Scan for the cell matching the given text and deliver its [X, Y] coordinate at center. 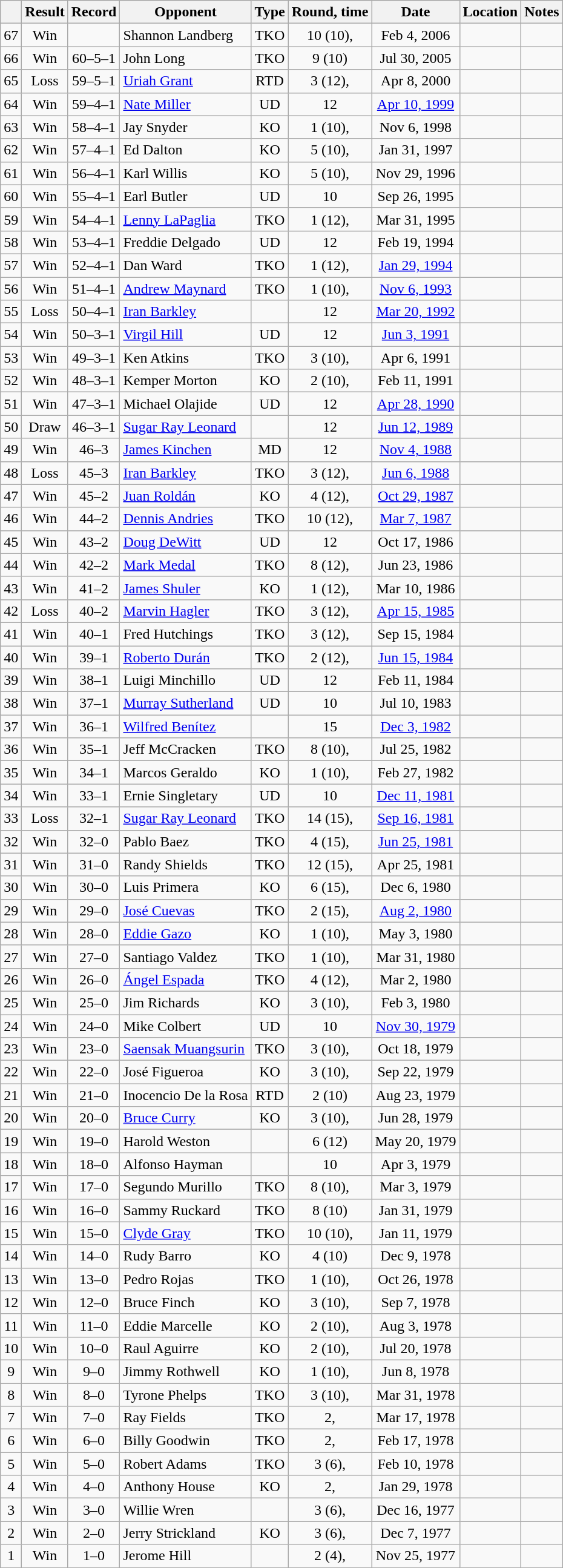
7 [11, 1418]
28–0 [94, 934]
19–0 [94, 1141]
Kemper Morton [185, 381]
19 [11, 1141]
50–4–1 [94, 312]
Apr 15, 1985 [415, 611]
Mike Colbert [185, 1026]
Pedro Rojas [185, 1279]
38 [11, 703]
Jun 12, 1989 [415, 427]
6 (12) [330, 1141]
42–2 [94, 565]
Jun 25, 1981 [415, 842]
Jerry Strickland [185, 1533]
Bruce Finch [185, 1302]
65 [11, 81]
Date [415, 12]
22 [11, 1072]
6–0 [94, 1441]
2 (15), [330, 911]
Jul 20, 1978 [415, 1348]
Tyrone Phelps [185, 1394]
Sep 15, 1984 [415, 634]
Inocencio De la Rosa [185, 1095]
Wilfred Benítez [185, 726]
Eddie Gazo [185, 934]
Rudy Barro [185, 1256]
Apr 10, 1999 [415, 104]
Marvin Hagler [185, 611]
2 (4), [330, 1556]
59–4–1 [94, 104]
Nov 30, 1979 [415, 1026]
31–0 [94, 865]
Shannon Landberg [185, 35]
50 [11, 427]
Jim Richards [185, 1003]
Aug 23, 1979 [415, 1095]
Dec 9, 1978 [415, 1256]
1 [11, 1556]
Billy Goodwin [185, 1441]
MD [270, 450]
4 [11, 1487]
Juan Roldán [185, 496]
Dec 11, 1981 [415, 796]
Oct 29, 1987 [415, 496]
José Cuevas [185, 911]
Robert Adams [185, 1464]
Jun 3, 1991 [415, 335]
Feb 4, 2006 [415, 35]
Mark Medal [185, 565]
17 [11, 1187]
Aug 2, 1980 [415, 911]
5 [11, 1464]
Earl Butler [185, 196]
9 (10) [330, 58]
Luigi Minchillo [185, 680]
14 [11, 1256]
Ken Atkins [185, 358]
35–1 [94, 749]
Draw [45, 427]
Sep 7, 1978 [415, 1302]
Record [94, 12]
Murray Sutherland [185, 703]
4 (15), [330, 842]
2–0 [94, 1533]
26 [11, 980]
Sammy Ruckard [185, 1210]
Mar 3, 1979 [415, 1187]
21 [11, 1095]
Pablo Baez [185, 842]
59 [11, 219]
41 [11, 634]
Mar 7, 1987 [415, 519]
Jan 31, 1997 [415, 150]
58–4–1 [94, 127]
Dec 6, 1980 [415, 888]
43 [11, 588]
Apr 8, 2000 [415, 81]
Mar 2, 1980 [415, 980]
Oct 18, 1979 [415, 1049]
Eddie Marcelle [185, 1325]
55 [11, 312]
3–0 [94, 1510]
Result [45, 12]
1–0 [94, 1556]
18–0 [94, 1164]
30 [11, 888]
Freddie Delgado [185, 242]
Mar 31, 1978 [415, 1394]
47–3–1 [94, 404]
41–2 [94, 588]
63 [11, 127]
Jan 29, 1978 [415, 1487]
José Figueroa [185, 1072]
Feb 10, 1978 [415, 1464]
Uriah Grant [185, 81]
23–0 [94, 1049]
57 [11, 265]
Virgil Hill [185, 335]
May 20, 1979 [415, 1141]
Fred Hutchings [185, 634]
Lenny LaPaglia [185, 219]
39–1 [94, 657]
Doug DeWitt [185, 542]
Apr 3, 1979 [415, 1164]
24–0 [94, 1026]
20–0 [94, 1118]
51 [11, 404]
54–4–1 [94, 219]
48 [11, 473]
43–2 [94, 542]
14–0 [94, 1256]
60 [11, 196]
18 [11, 1164]
10 (12), [330, 519]
Jul 30, 2005 [415, 58]
21–0 [94, 1095]
34–1 [94, 772]
8 (10) [330, 1210]
Nov 4, 1988 [415, 450]
32–1 [94, 819]
Mar 31, 1980 [415, 957]
9 [11, 1371]
Mar 31, 1995 [415, 219]
Nate Miller [185, 104]
Jun 6, 1988 [415, 473]
Dec 7, 1977 [415, 1533]
Ray Fields [185, 1418]
33 [11, 819]
3 [11, 1510]
Oct 17, 1986 [415, 542]
Jay Snyder [185, 127]
54 [11, 335]
20 [11, 1118]
Andrew Maynard [185, 289]
6 [11, 1441]
Jimmy Rothwell [185, 1371]
14 (15), [330, 819]
Alfonso Hayman [185, 1164]
48–3–1 [94, 381]
9–0 [94, 1371]
Mar 10, 1986 [415, 588]
37 [11, 726]
Saensak Muangsurin [185, 1049]
Roberto Durán [185, 657]
30–0 [94, 888]
23 [11, 1049]
56–4–1 [94, 173]
61 [11, 173]
25 [11, 1003]
Feb 17, 1978 [415, 1441]
44 [11, 565]
6 (15), [330, 888]
26–0 [94, 980]
Randy Shields [185, 865]
42 [11, 611]
Feb 3, 1980 [415, 1003]
29–0 [94, 911]
2 (12), [330, 657]
Oct 26, 1978 [415, 1279]
45 [11, 542]
12–0 [94, 1302]
8 [11, 1394]
57–4–1 [94, 150]
27 [11, 957]
Round, time [330, 12]
24 [11, 1026]
45–2 [94, 496]
Ángel Espada [185, 980]
52–4–1 [94, 265]
Jun 15, 1984 [415, 657]
Jul 25, 1982 [415, 749]
46–3–1 [94, 427]
40–1 [94, 634]
32 [11, 842]
Raul Aguirre [185, 1348]
36 [11, 749]
12 (15), [330, 865]
25–0 [94, 1003]
62 [11, 150]
11 [11, 1325]
34 [11, 796]
John Long [185, 58]
Ernie Singletary [185, 796]
67 [11, 35]
Sep 16, 1981 [415, 819]
33–1 [94, 796]
36–1 [94, 726]
13–0 [94, 1279]
8–0 [94, 1394]
Mar 20, 1992 [415, 312]
Sep 22, 1979 [415, 1072]
Jun 23, 1986 [415, 565]
40–2 [94, 611]
22–0 [94, 1072]
Jeff McCracken [185, 749]
Jan 29, 1994 [415, 265]
52 [11, 381]
5–0 [94, 1464]
55–4–1 [94, 196]
4 (10) [330, 1256]
Marcos Geraldo [185, 772]
39 [11, 680]
Feb 19, 1994 [415, 242]
Jan 11, 1979 [415, 1233]
Feb 11, 1984 [415, 680]
Dec 3, 1982 [415, 726]
50–3–1 [94, 335]
28 [11, 934]
Anthony House [185, 1487]
66 [11, 58]
Nov 6, 1998 [415, 127]
Location [490, 12]
Harold Weston [185, 1141]
44–2 [94, 519]
2 (10) [330, 1095]
35 [11, 772]
James Shuler [185, 588]
59–5–1 [94, 81]
16–0 [94, 1210]
53–4–1 [94, 242]
Feb 27, 1982 [415, 772]
Notes [542, 12]
Apr 25, 1981 [415, 865]
49–3–1 [94, 358]
Clyde Gray [185, 1233]
Nov 6, 1993 [415, 289]
53 [11, 358]
2 [11, 1533]
46–3 [94, 450]
Luis Primera [185, 888]
Bruce Curry [185, 1118]
16 [11, 1210]
49 [11, 450]
38–1 [94, 680]
Santiago Valdez [185, 957]
58 [11, 242]
Sep 26, 1995 [415, 196]
Opponent [185, 12]
Jerome Hill [185, 1556]
Apr 6, 1991 [415, 358]
Aug 3, 1978 [415, 1325]
Jun 8, 1978 [415, 1371]
4–0 [94, 1487]
47 [11, 496]
Dennis Andries [185, 519]
31 [11, 865]
15–0 [94, 1233]
Nov 25, 1977 [415, 1556]
51–4–1 [94, 289]
Segundo Murillo [185, 1187]
Type [270, 12]
46 [11, 519]
32–0 [94, 842]
56 [11, 289]
7–0 [94, 1418]
Apr 28, 1990 [415, 404]
40 [11, 657]
11–0 [94, 1325]
60–5–1 [94, 58]
Karl Willis [185, 173]
Jun 28, 1979 [415, 1118]
Feb 11, 1991 [415, 381]
James Kinchen [185, 450]
64 [11, 104]
37–1 [94, 703]
27–0 [94, 957]
8 (12), [330, 565]
Michael Olajide [185, 404]
10–0 [94, 1348]
Jul 10, 1983 [415, 703]
Dan Ward [185, 265]
Dec 16, 1977 [415, 1510]
May 3, 1980 [415, 934]
Jan 31, 1979 [415, 1210]
Ed Dalton [185, 150]
Willie Wren [185, 1510]
13 [11, 1279]
Nov 29, 1996 [415, 173]
29 [11, 911]
17–0 [94, 1187]
45–3 [94, 473]
Mar 17, 1978 [415, 1418]
